Determine the [x, y] coordinate at the center of the cell enclosing the given text.  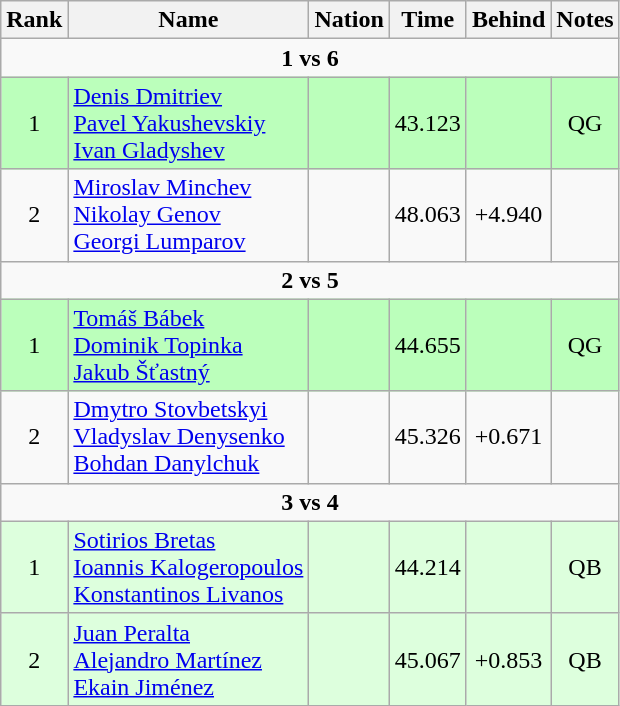
Sotirios BretasIoannis KalogeropoulosKonstantinos Livanos [188, 567]
+0.671 [508, 437]
45.326 [428, 437]
44.214 [428, 567]
Tomáš BábekDominik TopinkaJakub Šťastný [188, 345]
Dmytro StovbetskyiVladyslav DenysenkoBohdan Danylchuk [188, 437]
1 vs 6 [310, 58]
Rank [34, 20]
48.063 [428, 215]
44.655 [428, 345]
Behind [508, 20]
43.123 [428, 123]
+0.853 [508, 659]
Name [188, 20]
Time [428, 20]
+4.940 [508, 215]
2 vs 5 [310, 280]
3 vs 4 [310, 502]
Nation [349, 20]
45.067 [428, 659]
Miroslav MinchevNikolay GenovGeorgi Lumparov [188, 215]
Juan PeraltaAlejandro MartínezEkain Jiménez [188, 659]
Denis DmitrievPavel YakushevskiyIvan Gladyshev [188, 123]
Notes [585, 20]
